Search for the cell housing the specified text and yield its (X, Y) center coordinate. 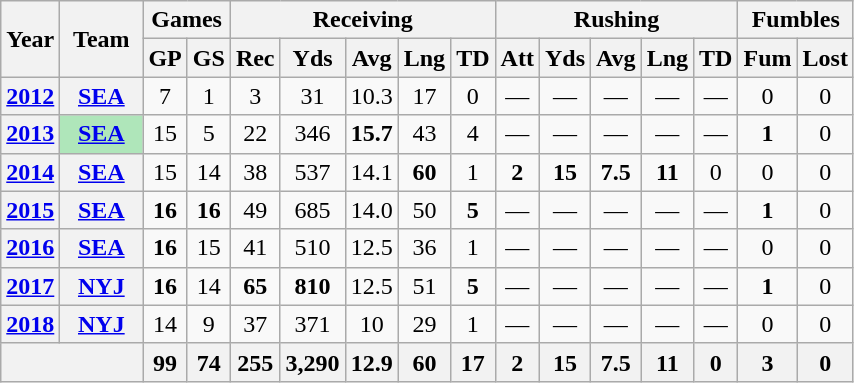
50 (424, 210)
371 (312, 324)
685 (312, 210)
Lost (825, 58)
2018 (30, 324)
14.0 (372, 210)
2017 (30, 286)
3,290 (312, 362)
51 (424, 286)
2015 (30, 210)
GP (165, 58)
2013 (30, 134)
Games (186, 20)
Year (30, 39)
22 (255, 134)
74 (208, 362)
Rushing (616, 20)
38 (255, 172)
Receiving (362, 20)
12.9 (372, 362)
810 (312, 286)
2016 (30, 248)
346 (312, 134)
7 (165, 96)
9 (208, 324)
37 (255, 324)
65 (255, 286)
255 (255, 362)
36 (424, 248)
14.1 (372, 172)
GS (208, 58)
10 (372, 324)
49 (255, 210)
Fum (768, 58)
15.7 (372, 134)
537 (312, 172)
4 (473, 134)
31 (312, 96)
99 (165, 362)
510 (312, 248)
29 (424, 324)
43 (424, 134)
Att (517, 58)
Team (102, 39)
2014 (30, 172)
41 (255, 248)
10.3 (372, 96)
2012 (30, 96)
Rec (255, 58)
Fumbles (796, 20)
